For the text-containing cell, return its midpoint in [X, Y] coordinate format. 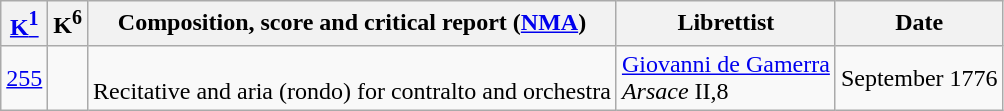
Librettist [726, 24]
Giovanni de GamerraArsace II,8 [726, 78]
K1 [24, 24]
September 1776 [919, 78]
255 [24, 78]
Date [919, 24]
Recitative and aria (rondo) for contralto and orchestra [352, 78]
K6 [68, 24]
Composition, score and critical report (NMA) [352, 24]
